Capture the cell that displays the provided text and extract its [X, Y] central coordinate. 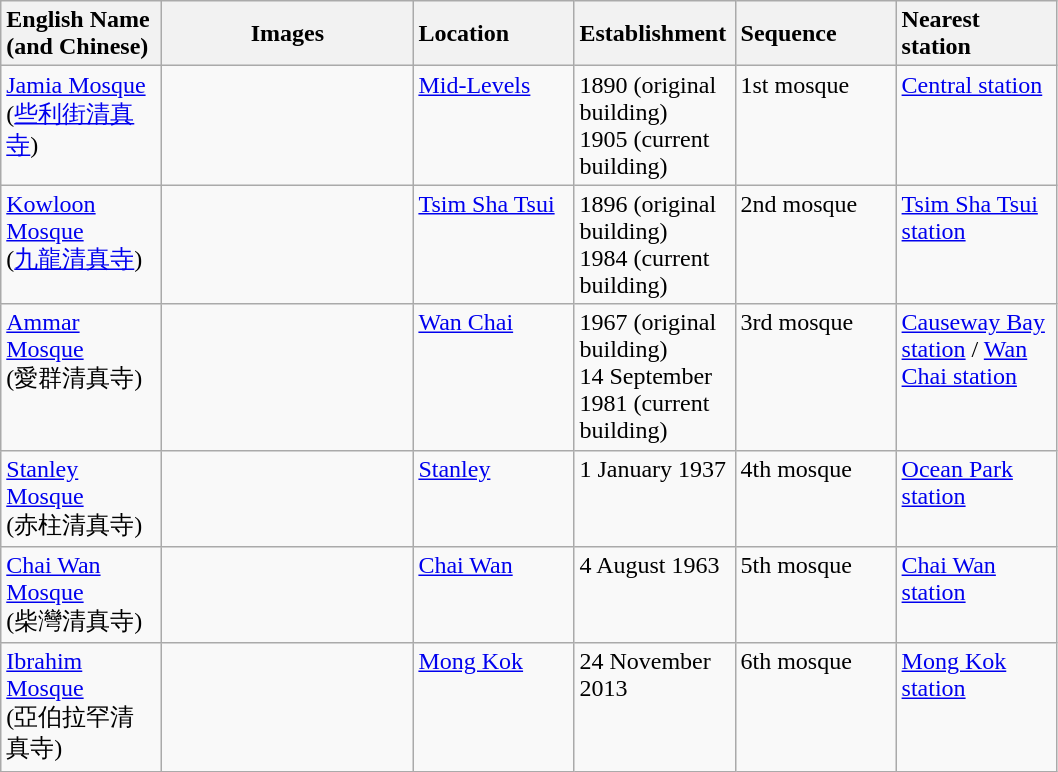
English Name(and Chinese) [82, 34]
Mong Kok station [976, 707]
1 January 1937 [654, 498]
Images [288, 34]
Nearest station [976, 34]
1967 (original building)14 September 1981 (current building) [654, 377]
Establishment [654, 34]
Kowloon Mosque(九龍清真寺) [82, 244]
Mid-Levels [494, 126]
Stanley Mosque(赤柱清真寺) [82, 498]
4 August 1963 [654, 596]
Stanley [494, 498]
Chai Wan station [976, 596]
2nd mosque [816, 244]
Ibrahim Mosque(亞伯拉罕清真寺) [82, 707]
24 November 2013 [654, 707]
Wan Chai [494, 377]
Ammar Mosque(愛群清真寺) [82, 377]
Sequence [816, 34]
Jamia Mosque(些利街清真寺) [82, 126]
Causeway Bay station / Wan Chai station [976, 377]
4th mosque [816, 498]
Mong Kok [494, 707]
Ocean Park station [976, 498]
1896 (original building)1984 (current building) [654, 244]
Tsim Sha Tsui [494, 244]
Tsim Sha Tsui station [976, 244]
6th mosque [816, 707]
Chai Wan [494, 596]
5th mosque [816, 596]
Location [494, 34]
1890 (original building)1905 (current building) [654, 126]
Chai Wan Mosque(柴灣清真寺) [82, 596]
1st mosque [816, 126]
3rd mosque [816, 377]
Central station [976, 126]
